Provide the (X, Y) coordinate of the cell's center where the given text is located.  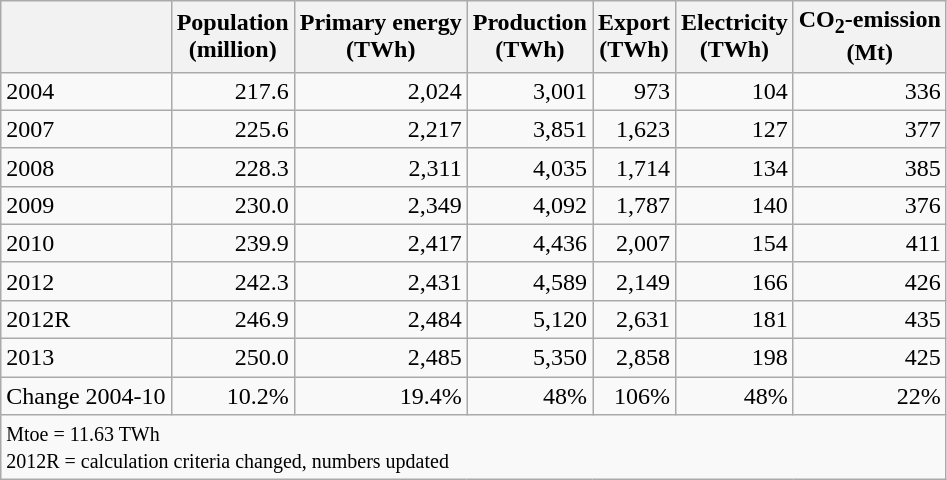
385 (870, 167)
1,714 (634, 167)
Primary energy (TWh) (380, 36)
2012R (86, 319)
435 (870, 319)
217.6 (232, 91)
973 (634, 91)
Change 2004-10 (86, 396)
3,001 (530, 91)
Electricity (TWh) (735, 36)
2008 (86, 167)
1,623 (634, 129)
2,485 (380, 358)
239.9 (232, 243)
2004 (86, 91)
4,589 (530, 281)
Export (TWh) (634, 36)
CO2-emission (Mt) (870, 36)
426 (870, 281)
2,431 (380, 281)
2,217 (380, 129)
376 (870, 205)
106% (634, 396)
22% (870, 396)
230.0 (232, 205)
2,417 (380, 243)
154 (735, 243)
242.3 (232, 281)
2,631 (634, 319)
377 (870, 129)
2,007 (634, 243)
19.4% (380, 396)
5,350 (530, 358)
2013 (86, 358)
4,436 (530, 243)
1,787 (634, 205)
225.6 (232, 129)
2007 (86, 129)
Production (TWh) (530, 36)
4,092 (530, 205)
2,858 (634, 358)
Population (million) (232, 36)
4,035 (530, 167)
Mtoe = 11.63 TWh 2012R = calculation criteria changed, numbers updated (474, 448)
250.0 (232, 358)
411 (870, 243)
2,484 (380, 319)
2,349 (380, 205)
2,311 (380, 167)
2,024 (380, 91)
336 (870, 91)
5,120 (530, 319)
166 (735, 281)
2010 (86, 243)
10.2% (232, 396)
2009 (86, 205)
134 (735, 167)
127 (735, 129)
228.3 (232, 167)
425 (870, 358)
104 (735, 91)
3,851 (530, 129)
198 (735, 358)
140 (735, 205)
246.9 (232, 319)
2,149 (634, 281)
2012 (86, 281)
181 (735, 319)
